Determine the [x, y] coordinate at the center of the cell enclosing the given text.  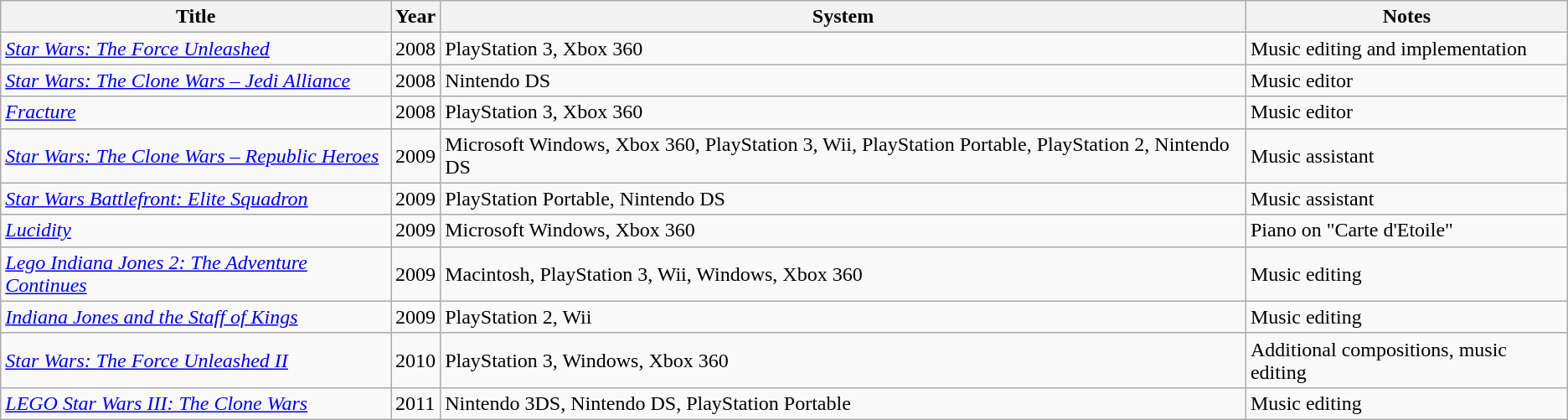
Lego Indiana Jones 2: The Adventure Continues [196, 273]
Indiana Jones and the Staff of Kings [196, 317]
Star Wars: The Force Unleashed II [196, 360]
Star Wars: The Force Unleashed [196, 49]
Microsoft Windows, Xbox 360, PlayStation 3, Wii, PlayStation Portable, PlayStation 2, Nintendo DS [843, 156]
Star Wars: The Clone Wars – Jedi Alliance [196, 80]
Macintosh, PlayStation 3, Wii, Windows, Xbox 360 [843, 273]
Microsoft Windows, Xbox 360 [843, 231]
Star Wars: The Clone Wars – Republic Heroes [196, 156]
Lucidity [196, 231]
Year [415, 17]
Fracture [196, 112]
Piano on "Carte d'Etoile" [1406, 231]
PlayStation 2, Wii [843, 317]
Notes [1406, 17]
Nintendo 3DS, Nintendo DS, PlayStation Portable [843, 403]
Title [196, 17]
System [843, 17]
Nintendo DS [843, 80]
Star Wars Battlefront: Elite Squadron [196, 199]
LEGO Star Wars III: The Clone Wars [196, 403]
2010 [415, 360]
PlayStation 3, Windows, Xbox 360 [843, 360]
Additional compositions, music editing [1406, 360]
PlayStation Portable, Nintendo DS [843, 199]
Music editing and implementation [1406, 49]
2011 [415, 403]
